Determine the [x, y] coordinate at the center of the cell enclosing the given text.  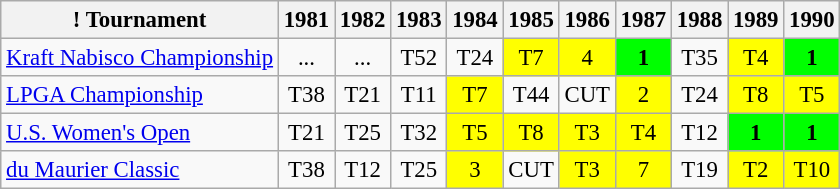
T19 [699, 170]
T44 [531, 95]
1990 [812, 20]
7 [643, 170]
1988 [699, 20]
4 [587, 58]
1985 [531, 20]
LPGA Championship [140, 95]
T2 [756, 170]
T11 [419, 95]
Kraft Nabisco Championship [140, 58]
2 [643, 95]
T52 [419, 58]
1984 [475, 20]
T35 [699, 58]
1981 [306, 20]
U.S. Women's Open [140, 133]
1986 [587, 20]
3 [475, 170]
1982 [363, 20]
1987 [643, 20]
! Tournament [140, 20]
du Maurier Classic [140, 170]
1983 [419, 20]
T32 [419, 133]
T10 [812, 170]
1989 [756, 20]
